For the text-containing cell, return its midpoint in (X, Y) coordinate format. 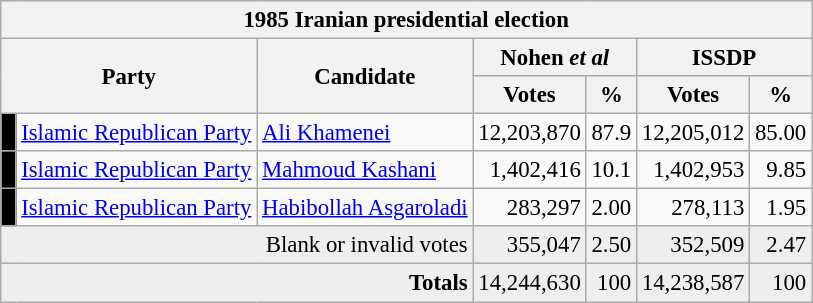
10.1 (611, 170)
14,244,630 (530, 283)
2.50 (611, 245)
1,402,416 (530, 170)
355,047 (530, 245)
278,113 (694, 208)
Habibollah Asgaroladi (365, 208)
2.00 (611, 208)
14,238,587 (694, 283)
1985 Iranian presidential election (406, 20)
87.9 (611, 133)
12,205,012 (694, 133)
Party (129, 76)
2.47 (781, 245)
Candidate (365, 76)
12,203,870 (530, 133)
ISSDP (724, 58)
Blank or invalid votes (237, 245)
283,297 (530, 208)
Mahmoud Kashani (365, 170)
85.00 (781, 133)
352,509 (694, 245)
1,402,953 (694, 170)
Ali Khamenei (365, 133)
Totals (237, 283)
9.85 (781, 170)
Nohen et al (555, 58)
1.95 (781, 208)
